Pinpoint the cell where the given text exists, returning its (X, Y) midpoint coordinate. 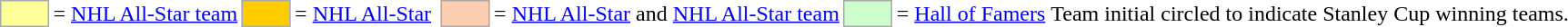
= NHL All-Star (364, 13)
= NHL All-Star team (146, 13)
= Hall of Famers (971, 13)
= NHL All-Star and NHL All-Star team (668, 13)
